Extract the (x, y) coordinate from the center of the cell holding the provided text.  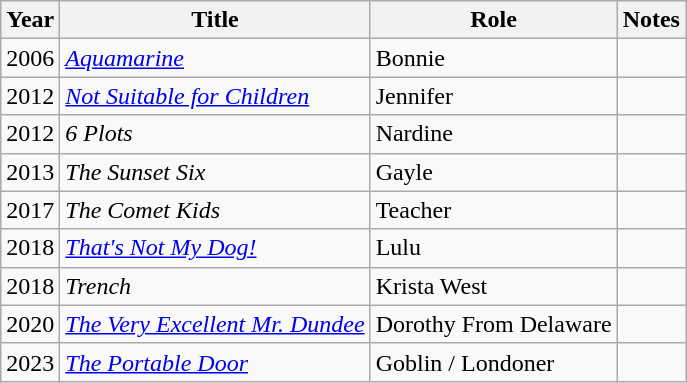
6 Plots (215, 134)
2013 (30, 172)
The Portable Door (215, 362)
Title (215, 20)
Bonnie (494, 58)
The Very Excellent Mr. Dundee (215, 324)
2017 (30, 210)
2006 (30, 58)
Aquamarine (215, 58)
Role (494, 20)
Krista West (494, 286)
The Sunset Six (215, 172)
Dorothy From Delaware (494, 324)
Gayle (494, 172)
That's Not My Dog! (215, 248)
Trench (215, 286)
2023 (30, 362)
Nardine (494, 134)
2020 (30, 324)
Lulu (494, 248)
Year (30, 20)
Teacher (494, 210)
Notes (651, 20)
The Comet Kids (215, 210)
Jennifer (494, 96)
Not Suitable for Children (215, 96)
Goblin / Londoner (494, 362)
